For the text-containing cell, return its midpoint in [x, y] coordinate format. 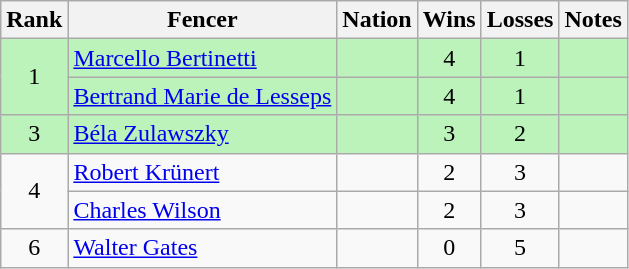
Notes [593, 20]
Fencer [202, 20]
6 [34, 248]
Losses [520, 20]
Marcello Bertinetti [202, 58]
0 [449, 248]
Bertrand Marie de Lesseps [202, 96]
Wins [449, 20]
Walter Gates [202, 248]
Béla Zulawszky [202, 134]
Rank [34, 20]
Nation [377, 20]
5 [520, 248]
Robert Krünert [202, 172]
Charles Wilson [202, 210]
